Output the [x, y] coordinate of the center of the cell containing the given text.  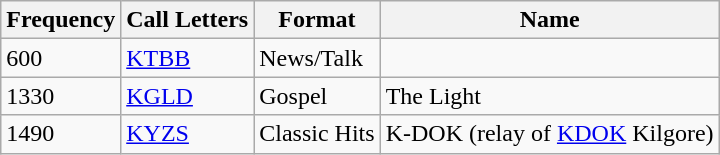
The Light [550, 96]
1330 [61, 96]
Name [550, 20]
KGLD [188, 96]
600 [61, 58]
KYZS [188, 134]
K-DOK (relay of KDOK Kilgore) [550, 134]
KTBB [188, 58]
Gospel [317, 96]
Format [317, 20]
News/Talk [317, 58]
1490 [61, 134]
Classic Hits [317, 134]
Call Letters [188, 20]
Frequency [61, 20]
